Return [X, Y] of the center of cell containing provided text 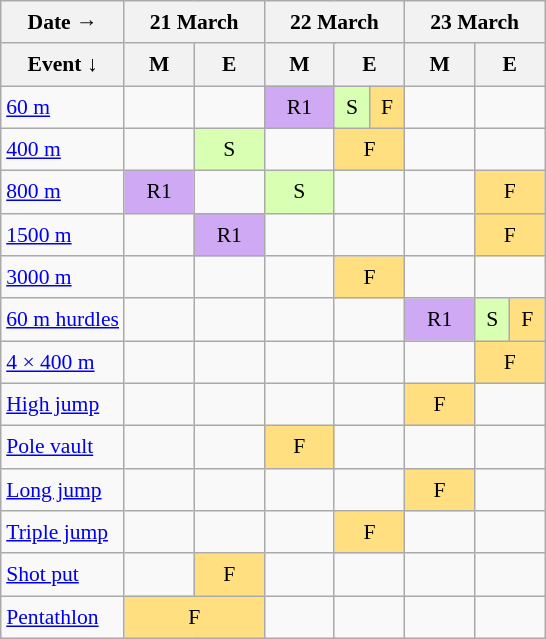
60 m hurdles [62, 320]
Shot put [62, 574]
21 March [194, 22]
3000 m [62, 278]
400 m [62, 150]
Date → [62, 22]
60 m [62, 108]
High jump [62, 404]
1500 m [62, 234]
22 March [334, 22]
Pentathlon [62, 618]
800 m [62, 192]
Triple jump [62, 532]
Long jump [62, 490]
Pole vault [62, 448]
Event ↓ [62, 64]
23 March [475, 22]
4 × 400 m [62, 362]
